Return the (x, y) coordinate for the center point of the cell that contains the specified text.  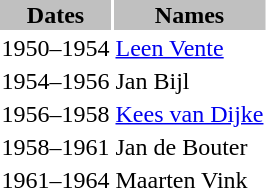
1956–1958 (56, 114)
Jan Bijl (190, 81)
Names (190, 15)
Kees van Dijke (190, 114)
1958–1961 (56, 147)
1950–1954 (56, 48)
1954–1956 (56, 81)
Leen Vente (190, 48)
Jan de Bouter (190, 147)
Dates (56, 15)
